Capture the cell that displays the provided text and extract its (X, Y) central coordinate. 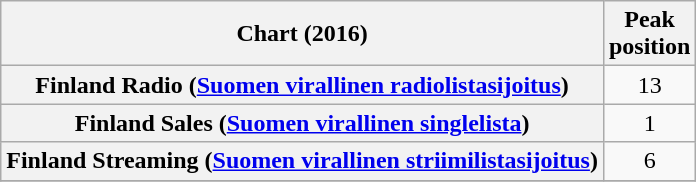
1 (649, 123)
Chart (2016) (302, 34)
6 (649, 161)
Finland Streaming (Suomen virallinen striimilistasijoitus) (302, 161)
13 (649, 85)
Finland Sales (Suomen virallinen singlelista) (302, 123)
Finland Radio (Suomen virallinen radiolistasijoitus) (302, 85)
Peakposition (649, 34)
